Return [X, Y] of the center of cell containing provided text 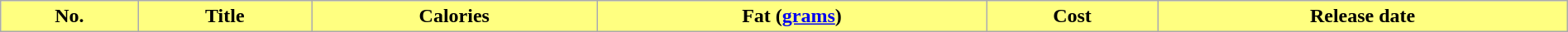
Title [225, 16]
Calories [455, 16]
Cost [1072, 16]
Release date [1363, 16]
No. [69, 16]
Fat (grams) [792, 16]
